Extract the (x, y) coordinate from the center of the cell holding the provided text.  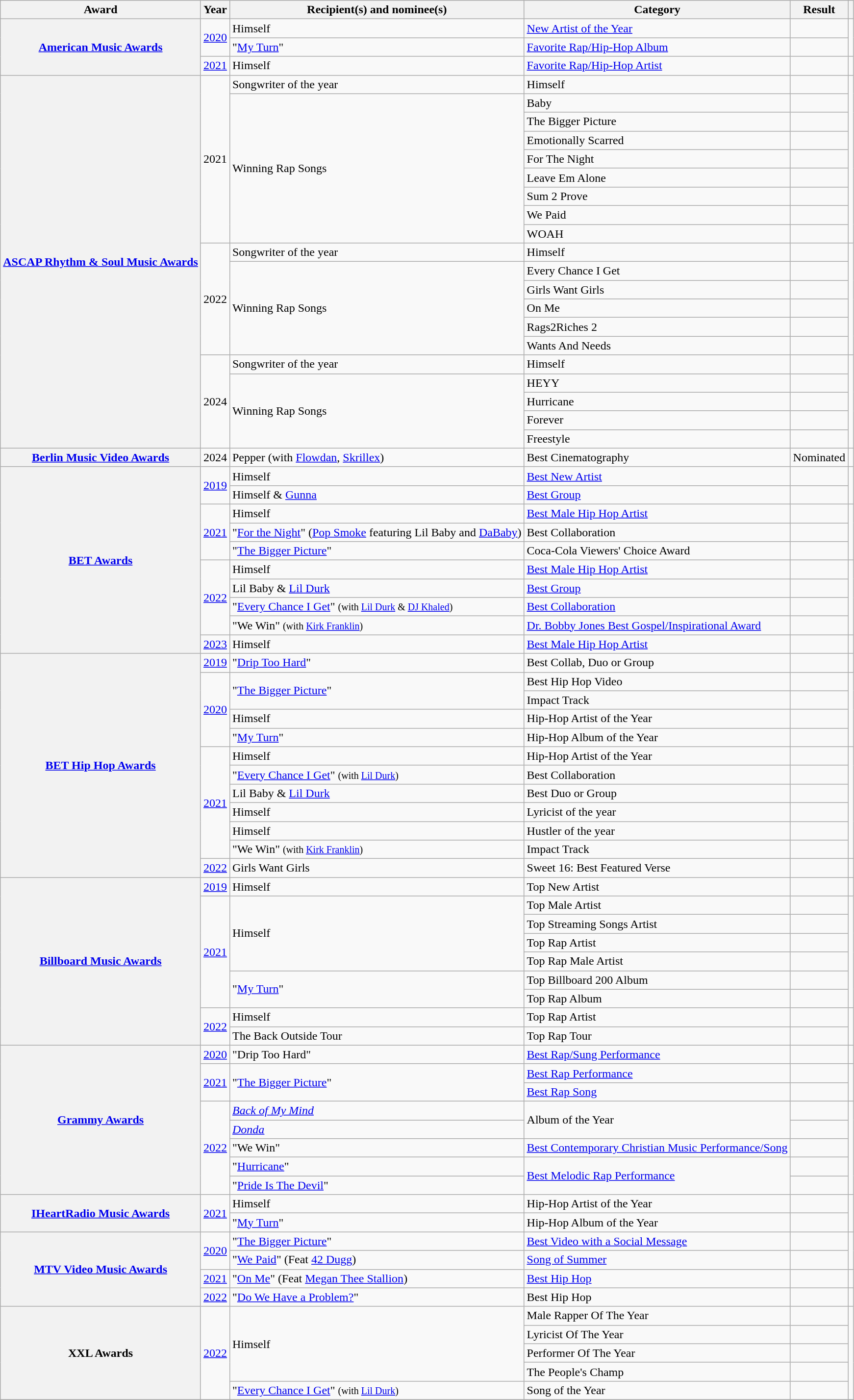
Lyricist Of The Year (657, 1334)
Favorite Rap/Hip-Hop Artist (657, 66)
ASCAP Rhythm & Soul Music Awards (101, 262)
On Me (657, 308)
Grammy Awards (101, 1120)
Billboard Music Awards (101, 962)
Category (657, 10)
American Music Awards (101, 47)
Berlin Music Video Awards (101, 457)
BET Awards (101, 560)
Best Melodic Rap Performance (657, 1176)
BET Hip Hop Awards (101, 766)
Best Video with a Social Message (657, 1241)
New Artist of the Year (657, 28)
Song of Summer (657, 1260)
Recipient(s) and nominee(s) (377, 10)
Performer Of The Year (657, 1353)
Best Rap/Sung Performance (657, 1054)
"Every Chance I Get" (with Lil Durk & DJ Khaled) (377, 607)
Award (101, 10)
"Do We Have a Problem?" (377, 1297)
Top Rap Tour (657, 1036)
XXL Awards (101, 1353)
Result (819, 10)
"For the Night" (Pop Smoke featuring Lil Baby and DaBaby) (377, 532)
Emotionally Scarred (657, 140)
"We Paid" (Feat 42 Dugg) (377, 1260)
Top Billboard 200 Album (657, 980)
Male Rapper Of The Year (657, 1316)
The Bigger Picture (657, 122)
Favorite Rap/Hip-Hop Album (657, 47)
"Hurricane" (377, 1167)
The Back Outside Tour (377, 1036)
Leave Em Alone (657, 177)
"Pride Is The Devil" (377, 1185)
Top New Artist (657, 887)
Best New Artist (657, 476)
Top Rap Male Artist (657, 961)
Sum 2 Prove (657, 196)
"We Win" (377, 1148)
Top Male Artist (657, 905)
Dr. Bobby Jones Best Gospel/Inspirational Award (657, 625)
Song of the Year (657, 1390)
Coca-Cola Viewers' Choice Award (657, 551)
Rags2Riches 2 (657, 327)
Best Duo or Group (657, 793)
Hustler of the year (657, 831)
Hurricane (657, 401)
Donda (377, 1129)
Nominated (819, 457)
Back of My Mind (377, 1110)
HEYY (657, 383)
The People's Champ (657, 1372)
Best Rap Song (657, 1092)
Best Rap Performance (657, 1073)
For The Night (657, 159)
Sweet 16: Best Featured Verse (657, 868)
Best Hip Hop Video (657, 681)
Freestyle (657, 439)
Best Cinematography (657, 457)
Top Rap Album (657, 999)
2023 (215, 644)
Best Contemporary Christian Music Performance/Song (657, 1148)
"On Me" (Feat Megan Thee Stallion) (377, 1278)
Best Collab, Duo or Group (657, 663)
Lyricist of the year (657, 812)
We Paid (657, 215)
Forever (657, 420)
WOAH (657, 234)
Baby (657, 103)
Year (215, 10)
Himself & Gunna (377, 495)
Every Chance I Get (657, 271)
MTV Video Music Awards (101, 1269)
Wants And Needs (657, 346)
Pepper (with Flowdan, Skrillex) (377, 457)
IHeartRadio Music Awards (101, 1213)
Album of the Year (657, 1120)
Top Streaming Songs Artist (657, 924)
